Identify which cell holds the provided text, then report its (X, Y) central coordinate. 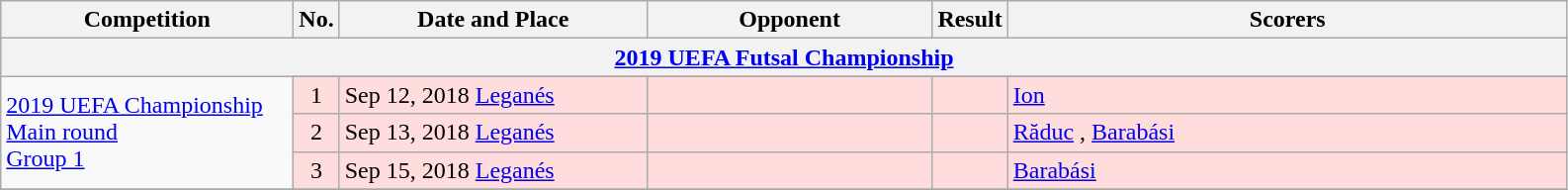
Sep 15, 2018 Leganés (492, 170)
Ion (1287, 95)
2019 UEFA Futsal Championship (785, 57)
2 (316, 133)
Sep 12, 2018 Leganés (492, 95)
2019 UEFA Championship Main round Group 1 (147, 133)
Barabási (1287, 170)
Răduc , Barabási (1287, 133)
Scorers (1287, 20)
Competition (147, 20)
Opponent (789, 20)
Date and Place (492, 20)
Result (970, 20)
3 (316, 170)
1 (316, 95)
Sep 13, 2018 Leganés (492, 133)
No. (316, 20)
